Locate the cell with the specified text and output its (X, Y) center coordinate. 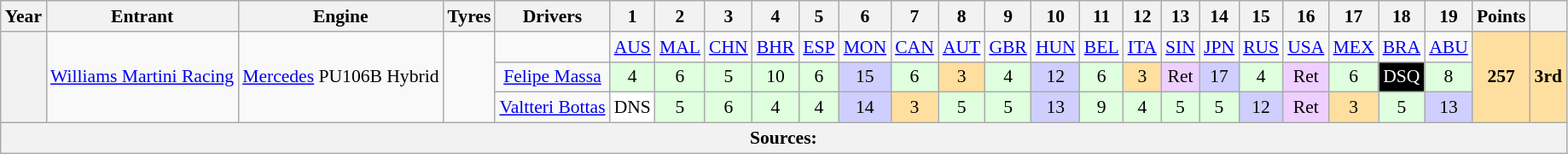
DNS (633, 108)
DSQ (1402, 77)
Engine (340, 16)
MON (865, 47)
AUS (633, 47)
7 (915, 16)
SIN (1181, 47)
AUT (961, 47)
MAL (680, 47)
ITA (1142, 47)
JPN (1219, 47)
CAN (915, 47)
ABU (1449, 47)
2 (680, 16)
Felipe Massa (552, 77)
Year (24, 16)
ESP (819, 47)
HUN (1056, 47)
18 (1402, 16)
RUS (1261, 47)
19 (1449, 16)
GBR (1008, 47)
Williams Martini Racing (142, 77)
Sources: (783, 139)
Tyres (469, 16)
Entrant (142, 16)
USA (1305, 47)
1 (633, 16)
CHN (729, 47)
3rd (1549, 77)
BEL (1102, 47)
11 (1102, 16)
BRA (1402, 47)
Drivers (552, 16)
257 (1501, 77)
Mercedes PU106B Hybrid (340, 77)
MEX (1354, 47)
Valtteri Bottas (552, 108)
BHR (776, 47)
16 (1305, 16)
Points (1501, 16)
